Search for the cell housing the specified text and yield its [X, Y] center coordinate. 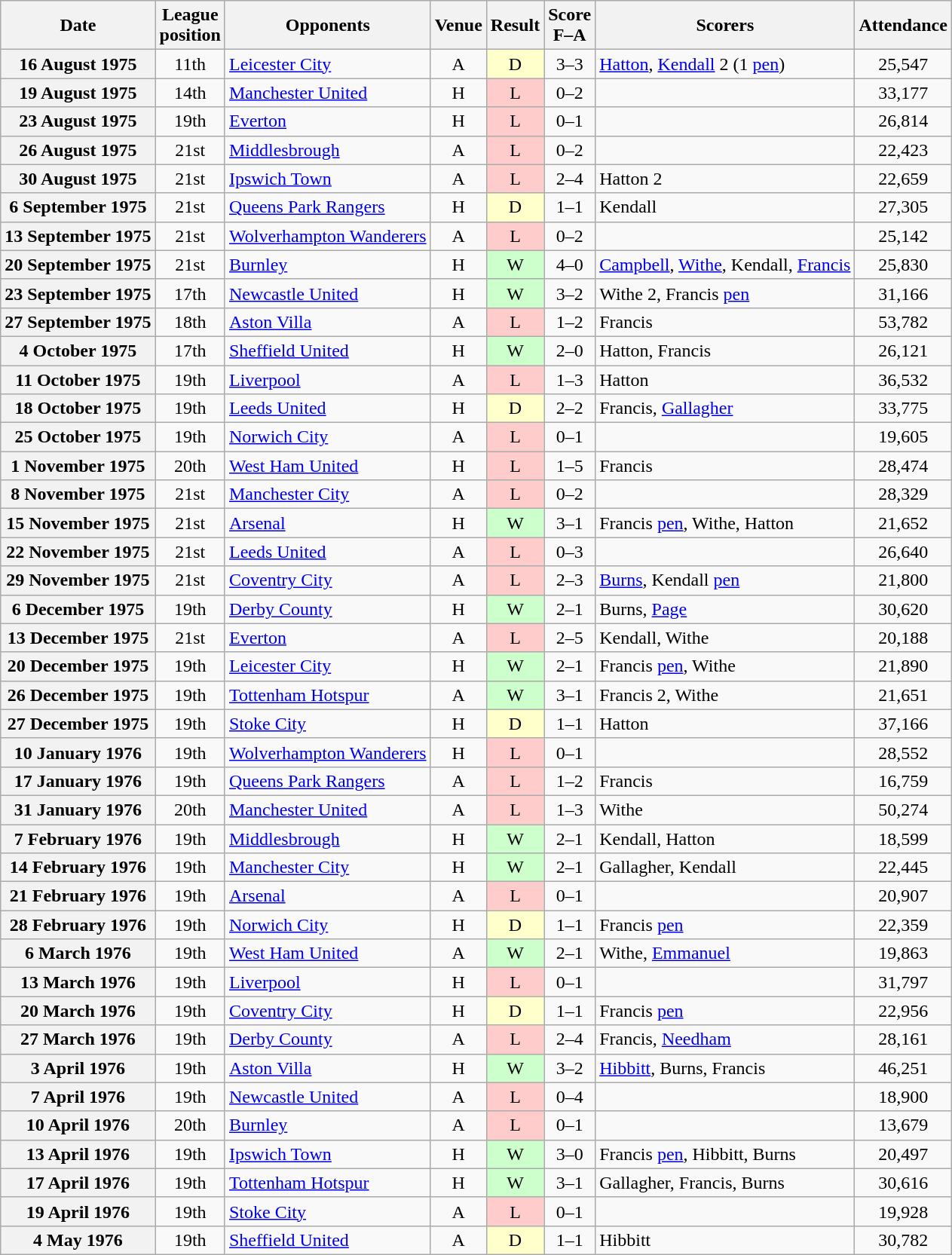
26,814 [903, 121]
13 December 1975 [78, 638]
19 April 1976 [78, 1211]
13,679 [903, 1125]
27,305 [903, 207]
18 October 1975 [78, 409]
Withe [725, 810]
0–3 [570, 552]
18,900 [903, 1097]
25,142 [903, 236]
Withe 2, Francis pen [725, 293]
17 January 1976 [78, 781]
Kendall, Withe [725, 638]
25,547 [903, 64]
16 August 1975 [78, 64]
19,605 [903, 437]
Leagueposition [190, 26]
28,474 [903, 466]
4–0 [570, 265]
22,445 [903, 868]
27 December 1975 [78, 724]
Francis, Gallagher [725, 409]
13 March 1976 [78, 982]
27 March 1976 [78, 1039]
25 October 1975 [78, 437]
26 August 1975 [78, 150]
3 April 1976 [78, 1068]
28,552 [903, 752]
25,830 [903, 265]
Campbell, Withe, Kendall, Francis [725, 265]
53,782 [903, 322]
23 August 1975 [78, 121]
2–0 [570, 350]
Gallagher, Kendall [725, 868]
6 March 1976 [78, 953]
30,620 [903, 609]
19,863 [903, 953]
8 November 1975 [78, 494]
20,907 [903, 896]
11th [190, 64]
Venue [458, 26]
11 October 1975 [78, 379]
37,166 [903, 724]
20,188 [903, 638]
4 October 1975 [78, 350]
10 April 1976 [78, 1125]
26,640 [903, 552]
15 November 1975 [78, 523]
0–4 [570, 1097]
18th [190, 322]
20,497 [903, 1154]
Scorers [725, 26]
26,121 [903, 350]
26 December 1975 [78, 695]
20 December 1975 [78, 666]
10 January 1976 [78, 752]
Hibbitt [725, 1240]
20 September 1975 [78, 265]
4 May 1976 [78, 1240]
Opponents [327, 26]
31 January 1976 [78, 810]
22,359 [903, 925]
22,659 [903, 179]
46,251 [903, 1068]
Kendall [725, 207]
Francis, Needham [725, 1039]
6 September 1975 [78, 207]
21,800 [903, 580]
1 November 1975 [78, 466]
20 March 1976 [78, 1011]
22 November 1975 [78, 552]
Hatton, Kendall 2 (1 pen) [725, 64]
14th [190, 93]
19,928 [903, 1211]
16,759 [903, 781]
Hatton 2 [725, 179]
36,532 [903, 379]
6 December 1975 [78, 609]
21,652 [903, 523]
Hatton, Francis [725, 350]
18,599 [903, 839]
31,797 [903, 982]
19 August 1975 [78, 93]
Francis pen, Withe, Hatton [725, 523]
Francis pen, Hibbitt, Burns [725, 1154]
21,890 [903, 666]
30,616 [903, 1183]
Attendance [903, 26]
1–5 [570, 466]
13 September 1975 [78, 236]
7 February 1976 [78, 839]
22,956 [903, 1011]
7 April 1976 [78, 1097]
13 April 1976 [78, 1154]
30 August 1975 [78, 179]
50,274 [903, 810]
Gallagher, Francis, Burns [725, 1183]
3–3 [570, 64]
22,423 [903, 150]
17 April 1976 [78, 1183]
ScoreF–A [570, 26]
28,161 [903, 1039]
Date [78, 26]
28,329 [903, 494]
Hibbitt, Burns, Francis [725, 1068]
31,166 [903, 293]
Francis 2, Withe [725, 695]
21 February 1976 [78, 896]
30,782 [903, 1240]
33,775 [903, 409]
Francis pen, Withe [725, 666]
21,651 [903, 695]
2–2 [570, 409]
Result [515, 26]
33,177 [903, 93]
2–3 [570, 580]
Withe, Emmanuel [725, 953]
29 November 1975 [78, 580]
3–0 [570, 1154]
Burns, Kendall pen [725, 580]
27 September 1975 [78, 322]
2–5 [570, 638]
Burns, Page [725, 609]
28 February 1976 [78, 925]
Kendall, Hatton [725, 839]
23 September 1975 [78, 293]
14 February 1976 [78, 868]
